Find where the given text appears and provide that cell's center as [X, Y] coordinate. 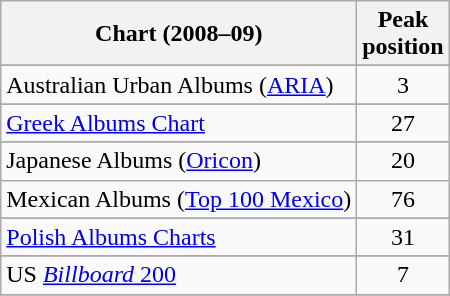
Polish Albums Charts [179, 237]
US Billboard 200 [179, 275]
27 [403, 123]
Mexican Albums (Top 100 Mexico) [179, 199]
3 [403, 85]
76 [403, 199]
Australian Urban Albums (ARIA) [179, 85]
Greek Albums Chart [179, 123]
Chart (2008–09) [179, 34]
31 [403, 237]
Peakposition [403, 34]
7 [403, 275]
Japanese Albums (Oricon) [179, 161]
20 [403, 161]
